Identify which cell holds the provided text, then report its (X, Y) central coordinate. 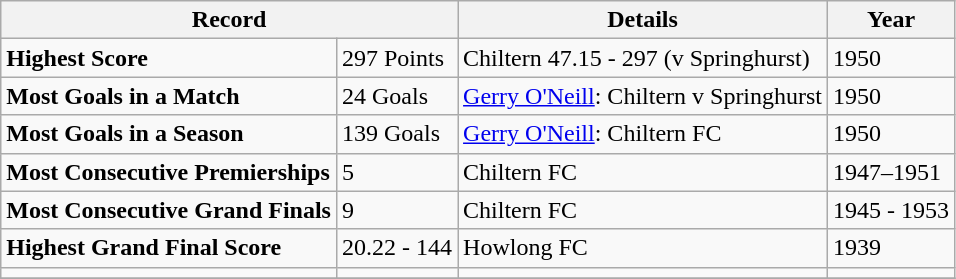
24 Goals (396, 96)
Highest Score (169, 58)
Year (892, 20)
Howlong FC (643, 248)
20.22 - 144 (396, 248)
Highest Grand Final Score (169, 248)
Gerry O'Neill: Chiltern FC (643, 134)
9 (396, 210)
Gerry O'Neill: Chiltern v Springhurst (643, 96)
1945 - 1953 (892, 210)
Record (230, 20)
297 Points (396, 58)
Most Goals in a Season (169, 134)
1939 (892, 248)
5 (396, 172)
Details (643, 20)
Most Consecutive Grand Finals (169, 210)
1947–1951 (892, 172)
Chiltern 47.15 - 297 (v Springhurst) (643, 58)
Most Goals in a Match (169, 96)
139 Goals (396, 134)
Most Consecutive Premierships (169, 172)
